Return [x, y] of the center of cell containing provided text 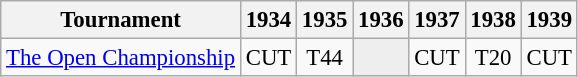
1938 [493, 20]
1934 [268, 20]
T20 [493, 58]
1936 [381, 20]
1939 [549, 20]
1937 [437, 20]
The Open Championship [121, 58]
T44 [325, 58]
Tournament [121, 20]
1935 [325, 20]
